Determine the [X, Y] coordinate at the center of the cell enclosing the given text.  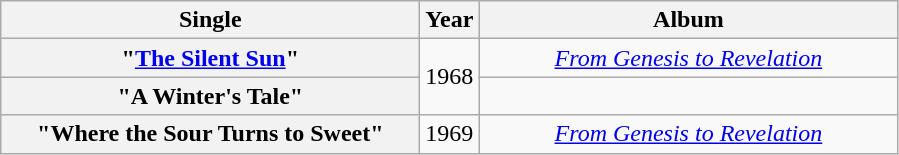
Album [688, 20]
1969 [450, 134]
"A Winter's Tale" [210, 96]
Year [450, 20]
"Where the Sour Turns to Sweet" [210, 134]
1968 [450, 77]
Single [210, 20]
"The Silent Sun" [210, 58]
